Output the [x, y] coordinate of the center of the cell containing the given text.  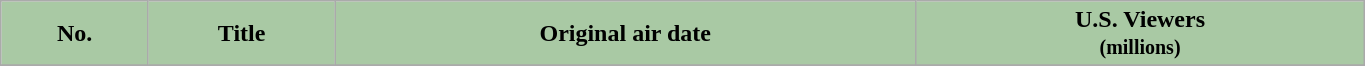
Original air date [626, 34]
U.S. Viewers(millions) [1140, 34]
No. [75, 34]
Title [241, 34]
